Capture the cell that displays the provided text and extract its [x, y] central coordinate. 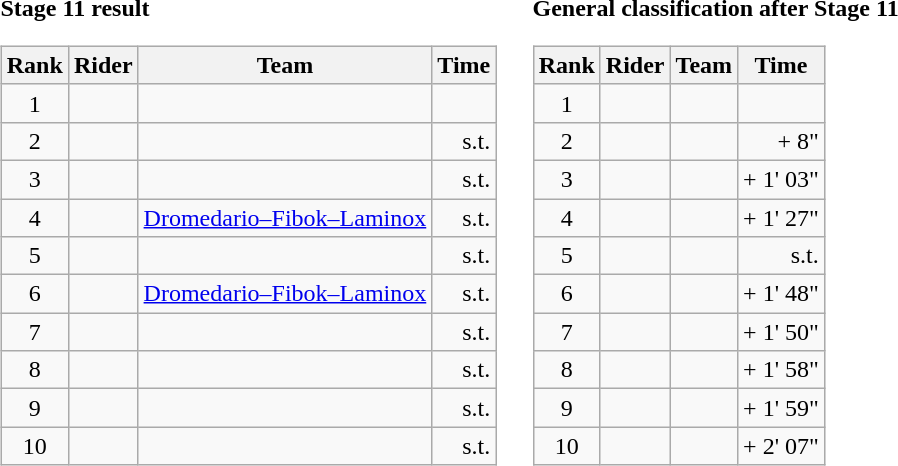
+ 1' 27" [782, 217]
+ 1' 03" [782, 179]
+ 1' 58" [782, 370]
+ 1' 48" [782, 294]
+ 2' 07" [782, 446]
+ 8" [782, 141]
+ 1' 59" [782, 408]
+ 1' 50" [782, 332]
